Capture the cell that displays the provided text and extract its [x, y] central coordinate. 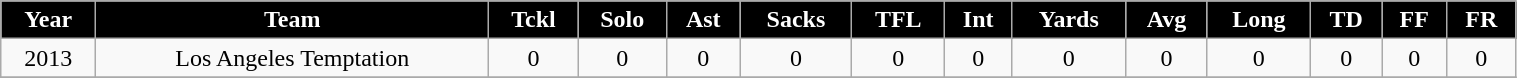
TFL [898, 20]
Sacks [796, 20]
2013 [48, 58]
Year [48, 20]
FR [1482, 20]
Tckl [534, 20]
Ast [702, 20]
Int [978, 20]
Team [292, 20]
FF [1414, 20]
Avg [1166, 20]
Yards [1069, 20]
Long [1258, 20]
Los Angeles Temptation [292, 58]
TD [1346, 20]
Solo [622, 20]
